Extract the [x, y] coordinate from the center of the cell holding the provided text.  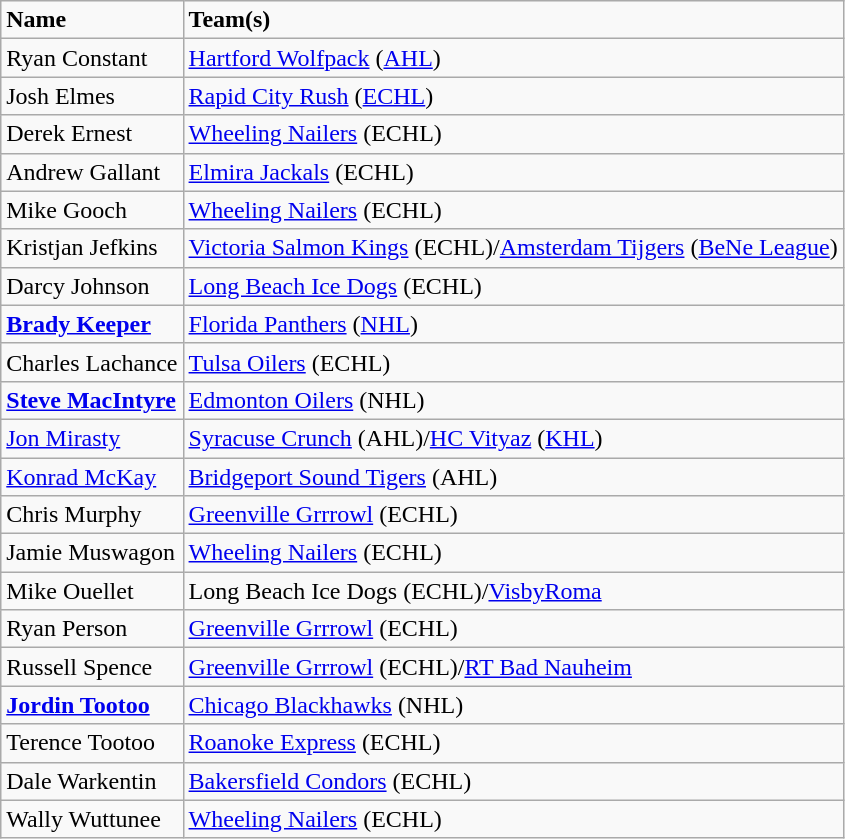
Syracuse Crunch (AHL)/HC Vityaz (KHL) [513, 438]
Chris Murphy [92, 515]
Jamie Muswagon [92, 553]
Steve MacIntyre [92, 400]
Victoria Salmon Kings (ECHL)/Amsterdam Tijgers (BeNe League) [513, 248]
Hartford Wolfpack (AHL) [513, 58]
Kristjan Jefkins [92, 248]
Konrad McKay [92, 477]
Jon Mirasty [92, 438]
Elmira Jackals (ECHL) [513, 172]
Darcy Johnson [92, 286]
Team(s) [513, 20]
Name [92, 20]
Charles Lachance [92, 362]
Derek Ernest [92, 134]
Roanoke Express (ECHL) [513, 743]
Terence Tootoo [92, 743]
Ryan Constant [92, 58]
Long Beach Ice Dogs (ECHL) [513, 286]
Greenville Grrrowl (ECHL)/RT Bad Nauheim [513, 667]
Brady Keeper [92, 324]
Russell Spence [92, 667]
Dale Warkentin [92, 781]
Long Beach Ice Dogs (ECHL)/VisbyRoma [513, 591]
Bridgeport Sound Tigers (AHL) [513, 477]
Wally Wuttunee [92, 819]
Ryan Person [92, 629]
Rapid City Rush (ECHL) [513, 96]
Chicago Blackhawks (NHL) [513, 705]
Florida Panthers (NHL) [513, 324]
Tulsa Oilers (ECHL) [513, 362]
Mike Ouellet [92, 591]
Andrew Gallant [92, 172]
Edmonton Oilers (NHL) [513, 400]
Bakersfield Condors (ECHL) [513, 781]
Mike Gooch [92, 210]
Jordin Tootoo [92, 705]
Josh Elmes [92, 96]
